Detect which cell encompasses the target text, then output its [X, Y] center coordinate. 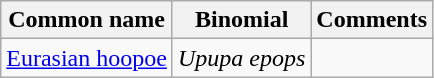
Binomial [241, 20]
Eurasian hoopoe [87, 58]
Upupa epops [241, 58]
Common name [87, 20]
Comments [372, 20]
